Find where the given text appears and provide that cell's center as [x, y] coordinate. 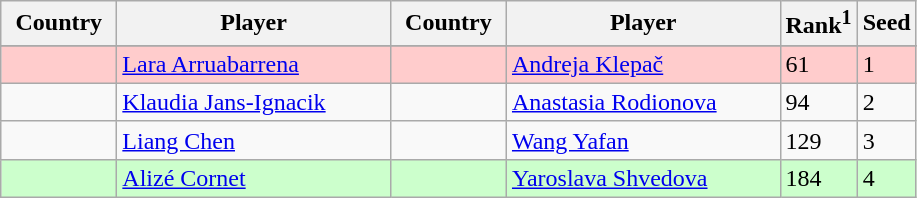
Andreja Klepač [643, 64]
2 [886, 102]
94 [818, 102]
3 [886, 140]
61 [818, 64]
Lara Arruabarrena [254, 64]
184 [818, 178]
Anastasia Rodionova [643, 102]
Liang Chen [254, 140]
Seed [886, 24]
Yaroslava Shvedova [643, 178]
Wang Yafan [643, 140]
129 [818, 140]
Klaudia Jans-Ignacik [254, 102]
1 [886, 64]
4 [886, 178]
Alizé Cornet [254, 178]
Rank1 [818, 24]
